Extract the [X, Y] coordinate from the center of the cell holding the provided text.  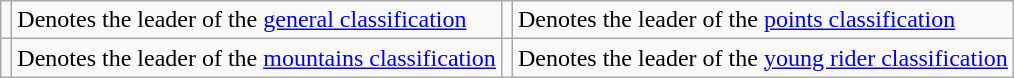
Denotes the leader of the mountains classification [257, 58]
Denotes the leader of the young rider classification [762, 58]
Denotes the leader of the general classification [257, 20]
Denotes the leader of the points classification [762, 20]
